Identify which cell holds the provided text, then report its [X, Y] central coordinate. 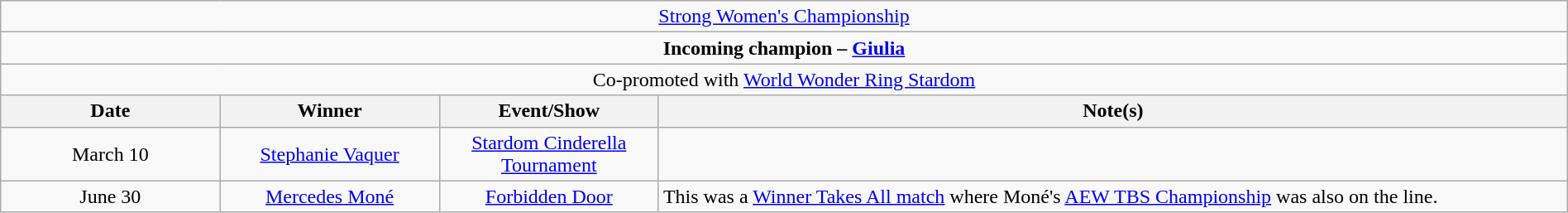
Date [111, 111]
March 10 [111, 154]
Event/Show [549, 111]
Note(s) [1113, 111]
Winner [329, 111]
Stephanie Vaquer [329, 154]
Stardom Cinderella Tournament [549, 154]
Strong Women's Championship [784, 17]
This was a Winner Takes All match where Moné's AEW TBS Championship was also on the line. [1113, 196]
Forbidden Door [549, 196]
June 30 [111, 196]
Mercedes Moné [329, 196]
Co-promoted with World Wonder Ring Stardom [784, 80]
Incoming champion – Giulia [784, 48]
